Provide the [X, Y] coordinate of the cell's center where the given text is located.  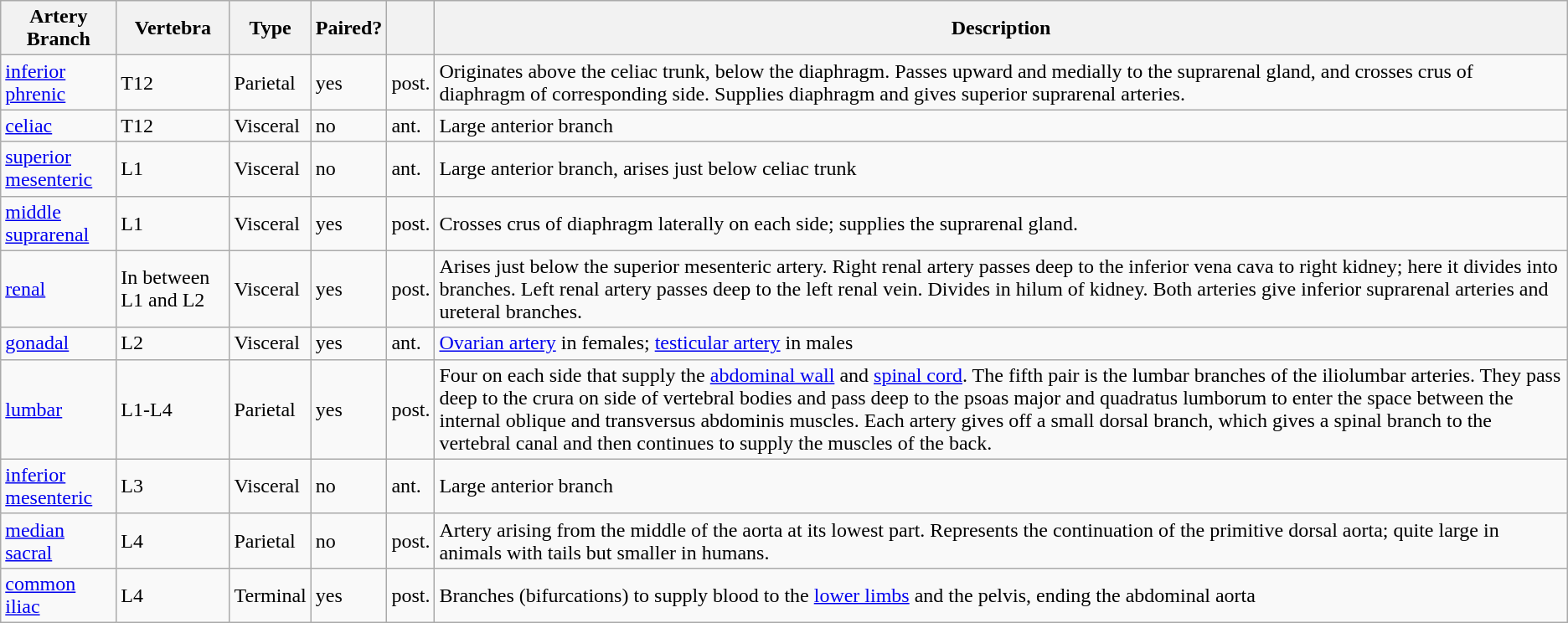
Crosses crus of diaphragm laterally on each side; supplies the suprarenal gland. [1001, 223]
inferior mesenteric [59, 486]
Branches (bifurcations) to supply blood to the lower limbs and the pelvis, ending the abdominal aorta [1001, 595]
Ovarian artery in females; testicular artery in males [1001, 343]
Terminal [270, 595]
renal [59, 289]
Vertebra [173, 28]
inferior phrenic [59, 82]
median sacral [59, 541]
L3 [173, 486]
superior mesenteric [59, 169]
gonadal [59, 343]
common iliac [59, 595]
middle suprarenal [59, 223]
Artery Branch [59, 28]
Type [270, 28]
Description [1001, 28]
Large anterior branch, arises just below celiac trunk [1001, 169]
Paired? [348, 28]
lumbar [59, 409]
L2 [173, 343]
celiac [59, 126]
In between L1 and L2 [173, 289]
L1-L4 [173, 409]
